For the text-containing cell, return its midpoint in (x, y) coordinate format. 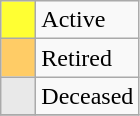
Active (88, 20)
Retired (88, 58)
Deceased (88, 96)
